Extract the (X, Y) coordinate from the center of the cell holding the provided text.  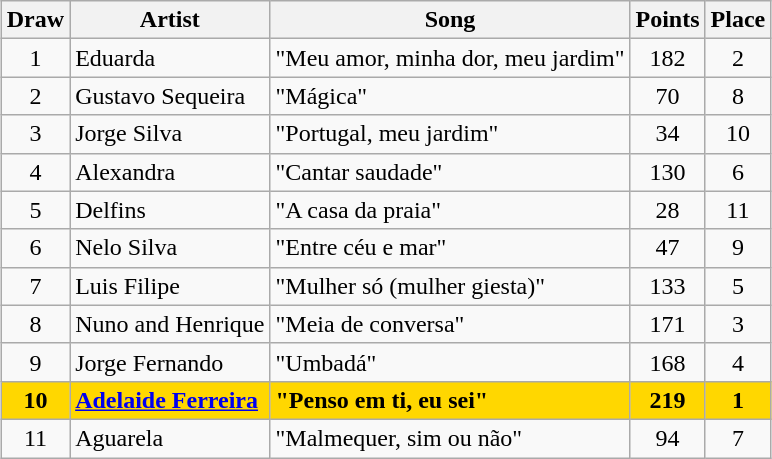
Nuno and Henrique (170, 324)
182 (668, 58)
34 (668, 134)
Delfins (170, 210)
"Umbadá" (450, 362)
"Mulher só (mulher giesta)" (450, 286)
"Portugal, meu jardim" (450, 134)
Aguarela (170, 438)
130 (668, 172)
Artist (170, 20)
Draw (35, 20)
94 (668, 438)
Song (450, 20)
"Malmequer, sim ou não" (450, 438)
Points (668, 20)
47 (668, 248)
Luis Filipe (170, 286)
Jorge Fernando (170, 362)
219 (668, 400)
133 (668, 286)
"Penso em ti, eu sei" (450, 400)
"Mágica" (450, 96)
"Meia de conversa" (450, 324)
Eduarda (170, 58)
28 (668, 210)
Place (738, 20)
Adelaide Ferreira (170, 400)
Jorge Silva (170, 134)
"Meu amor, minha dor, meu jardim" (450, 58)
"A casa da praia" (450, 210)
Nelo Silva (170, 248)
168 (668, 362)
"Entre céu e mar" (450, 248)
171 (668, 324)
Alexandra (170, 172)
"Cantar saudade" (450, 172)
70 (668, 96)
Gustavo Sequeira (170, 96)
